Identify which cell holds the provided text, then report its [X, Y] central coordinate. 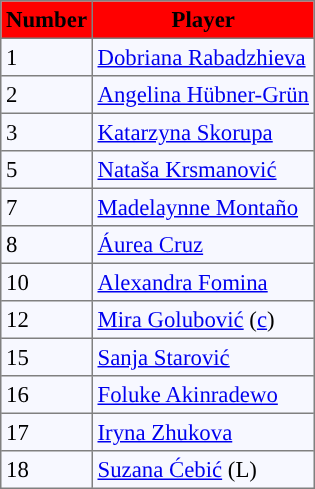
Suzana Ćebić (L) [203, 470]
Mira Golubović (c) [203, 320]
Alexandra Fomina [203, 282]
Sanja Starović [203, 357]
Angelina Hübner-Grün [203, 95]
Dobriana Rabadzhieva [203, 57]
Iryna Zhukova [203, 432]
Katarzyna Skorupa [203, 132]
12 [47, 320]
Player [203, 20]
5 [47, 170]
10 [47, 282]
3 [47, 132]
17 [47, 432]
7 [47, 207]
1 [47, 57]
Nataša Krsmanović [203, 170]
Foluke Akinradewo [203, 395]
Áurea Cruz [203, 245]
8 [47, 245]
2 [47, 95]
Madelaynne Montaño [203, 207]
18 [47, 470]
16 [47, 395]
15 [47, 357]
Number [47, 20]
